Return the [X, Y] coordinate for the center point of the cell that contains the specified text.  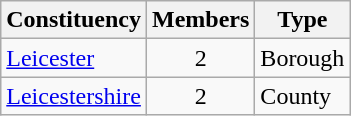
Leicestershire [74, 96]
County [302, 96]
Borough [302, 58]
Type [302, 20]
Constituency [74, 20]
Leicester [74, 58]
Members [200, 20]
